Determine the [x, y] coordinate at the center of the cell enclosing the given text.  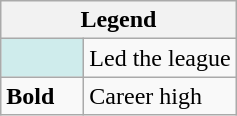
Bold [42, 96]
Legend [118, 20]
Led the league [160, 58]
Career high [160, 96]
